From the cell containing the given text, extract its center point as [x, y] coordinate. 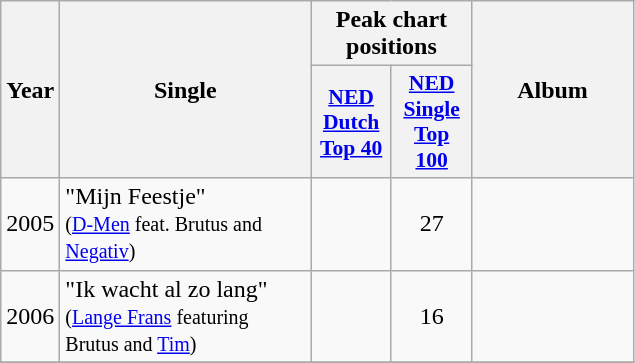
Year [30, 90]
2005 [30, 224]
Single [186, 90]
"Mijn Feestje" (D-Men feat. Brutus and Negativ) [186, 224]
Album [552, 90]
NED Single Top 100 [432, 122]
16 [432, 316]
2006 [30, 316]
27 [432, 224]
NED Dutch Top 40 [352, 122]
"Ik wacht al zo lang" (Lange Frans featuring Brutus and Tim) [186, 316]
Peak chart positions [392, 34]
